Provide the [X, Y] coordinate of the cell's center where the given text is located.  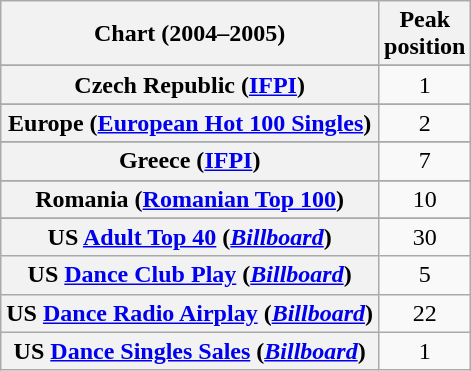
30 [425, 237]
Romania (Romanian Top 100) [190, 199]
Czech Republic (IFPI) [190, 85]
22 [425, 313]
7 [425, 161]
US Dance Radio Airplay (Billboard) [190, 313]
10 [425, 199]
US Dance Club Play (Billboard) [190, 275]
US Dance Singles Sales (Billboard) [190, 351]
Chart (2004–2005) [190, 34]
2 [425, 123]
Europe (European Hot 100 Singles) [190, 123]
Greece (IFPI) [190, 161]
Peakposition [425, 34]
US Adult Top 40 (Billboard) [190, 237]
5 [425, 275]
